Output the (x, y) coordinate of the center of the cell containing the given text.  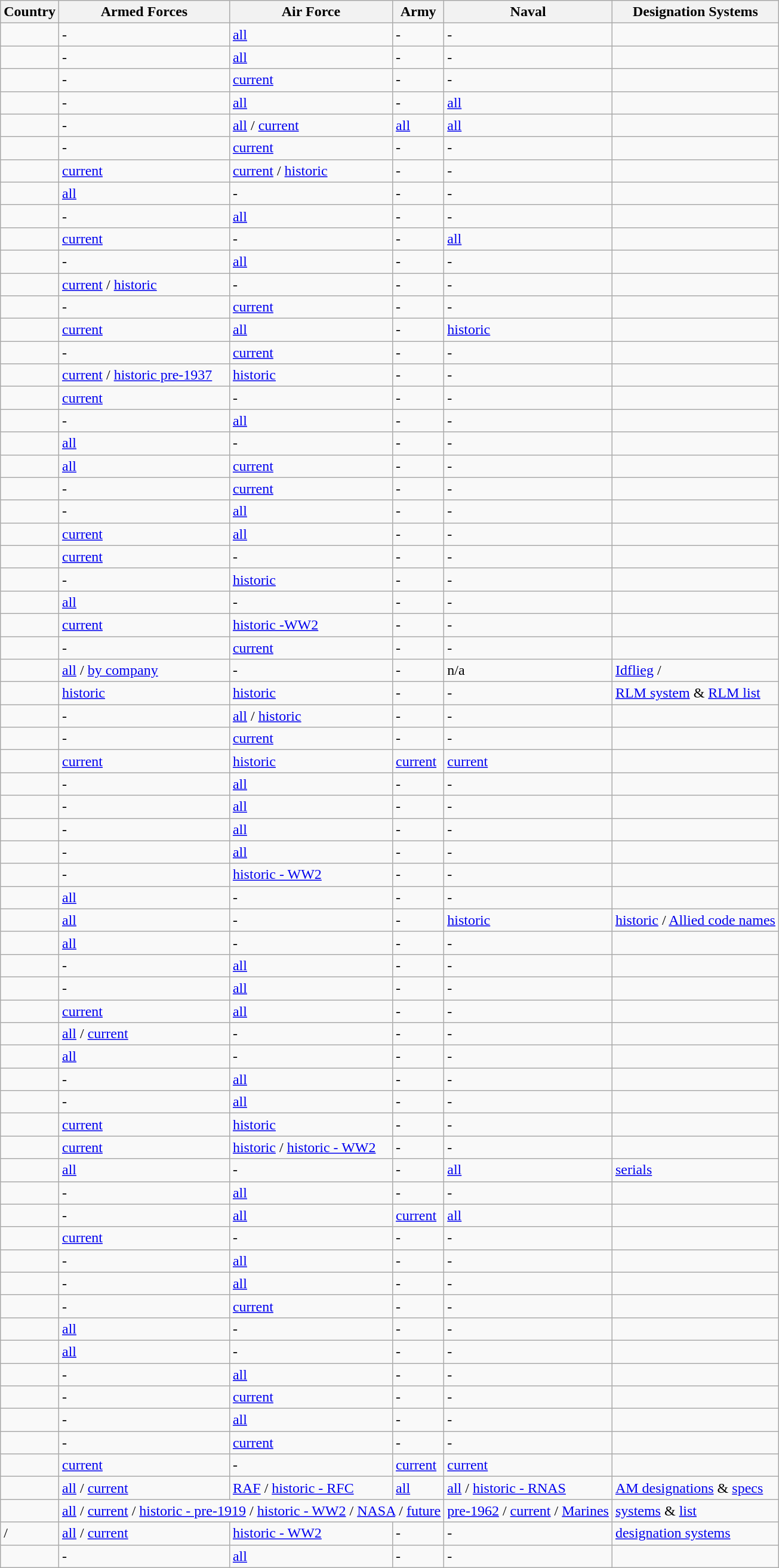
Army (418, 12)
Designation Systems (695, 12)
current / historic pre-1937 (144, 375)
designation systems (695, 1533)
Air Force (310, 12)
RAF / historic - RFC (310, 1488)
historic / Allied code names (695, 920)
all / historic - RNAS (528, 1488)
pre-1962 / current / Marines (528, 1511)
historic -WW2 (310, 625)
AM designations & specs (695, 1488)
Idflieg / (695, 671)
Armed Forces (144, 12)
all / historic (310, 716)
n/a (528, 671)
systems & list (695, 1511)
historic / historic - WW2 (310, 1147)
all / current / historic - pre-1919 / historic - WW2 / NASA / future (251, 1511)
Country (30, 12)
Naval (528, 12)
all / by company (144, 671)
serials (695, 1170)
RLM system & RLM list (695, 693)
/ (30, 1533)
